Find where the given text appears and provide that cell's center as [X, Y] coordinate. 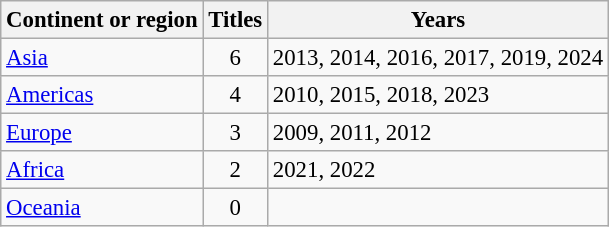
2009, 2011, 2012 [438, 133]
Europe [102, 133]
0 [236, 208]
2021, 2022 [438, 170]
Asia [102, 58]
2013, 2014, 2016, 2017, 2019, 2024 [438, 58]
Africa [102, 170]
2 [236, 170]
Americas [102, 95]
Years [438, 20]
Titles [236, 20]
Continent or region [102, 20]
6 [236, 58]
2010, 2015, 2018, 2023 [438, 95]
Oceania [102, 208]
4 [236, 95]
3 [236, 133]
